Locate the cell with the specified text and output its (X, Y) center coordinate. 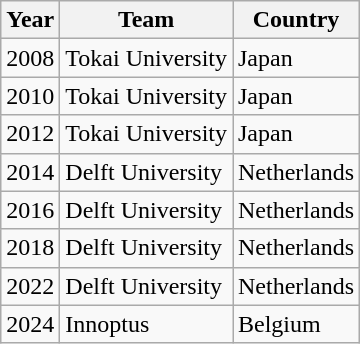
Belgium (296, 324)
2008 (30, 58)
Team (146, 20)
2014 (30, 172)
Innoptus (146, 324)
2022 (30, 286)
Country (296, 20)
2018 (30, 248)
2016 (30, 210)
2010 (30, 96)
Year (30, 20)
2012 (30, 134)
2024 (30, 324)
